Output the [X, Y] coordinate of the center of the cell containing the given text.  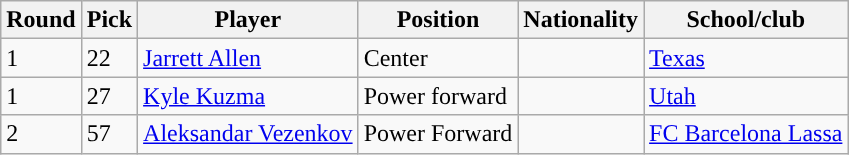
School/club [746, 20]
Aleksandar Vezenkov [248, 134]
Power forward [438, 96]
FC Barcelona Lassa [746, 134]
Kyle Kuzma [248, 96]
Player [248, 20]
Texas [746, 58]
2 [41, 134]
27 [109, 96]
Center [438, 58]
Power Forward [438, 134]
Round [41, 20]
Jarrett Allen [248, 58]
57 [109, 134]
Utah [746, 96]
Nationality [581, 20]
22 [109, 58]
Pick [109, 20]
Position [438, 20]
